Find where the given text appears and provide that cell's center as (X, Y) coordinate. 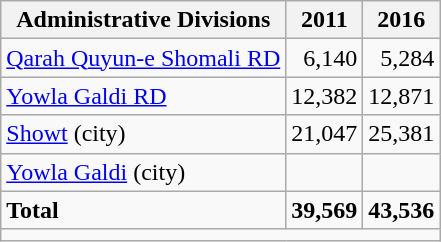
21,047 (324, 134)
12,382 (324, 96)
Yowla Galdi (city) (144, 172)
25,381 (402, 134)
Total (144, 210)
39,569 (324, 210)
Qarah Quyun-e Shomali RD (144, 58)
2016 (402, 20)
Yowla Galdi RD (144, 96)
2011 (324, 20)
Administrative Divisions (144, 20)
Showt (city) (144, 134)
12,871 (402, 96)
5,284 (402, 58)
43,536 (402, 210)
6,140 (324, 58)
